Pinpoint the cell where the given text exists, returning its (X, Y) midpoint coordinate. 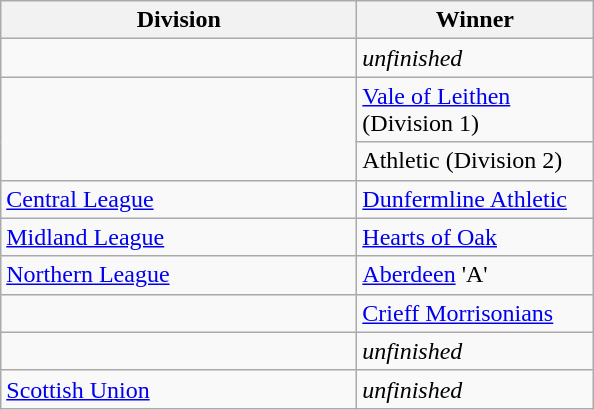
Athletic (Division 2) (475, 161)
Central League (179, 199)
Scottish Union (179, 389)
Vale of Leithen (Division 1) (475, 110)
Winner (475, 20)
Division (179, 20)
Midland League (179, 237)
Northern League (179, 275)
Dunfermline Athletic (475, 199)
Aberdeen 'A' (475, 275)
Hearts of Oak (475, 237)
Crieff Morrisonians (475, 313)
